Detect which cell encompasses the target text, then output its (X, Y) center coordinate. 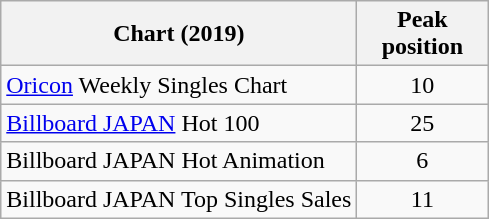
11 (422, 199)
Billboard JAPAN Hot 100 (179, 123)
Peak position (422, 34)
Billboard JAPAN Top Singles Sales (179, 199)
6 (422, 161)
Billboard JAPAN Hot Animation (179, 161)
25 (422, 123)
Oricon Weekly Singles Chart (179, 85)
Chart (2019) (179, 34)
10 (422, 85)
